Determine the [X, Y] coordinate at the center of the cell enclosing the given text.  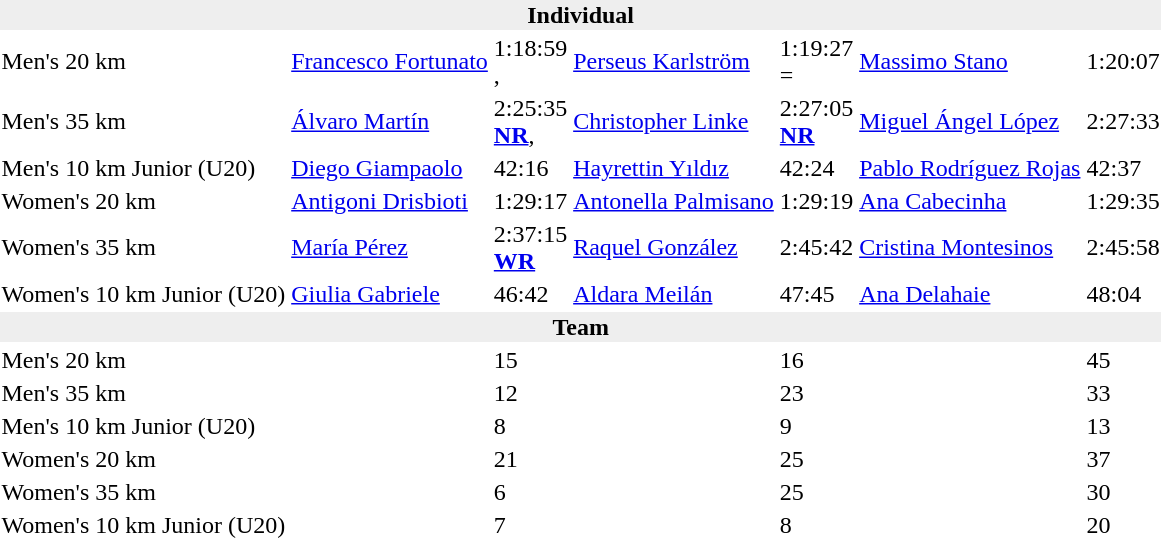
Ana Cabecinha [970, 201]
13 [1123, 426]
16 [816, 360]
21 [530, 459]
33 [1123, 393]
Perseus Karlström [674, 62]
1:19:27 = [816, 62]
Christopher Linke [674, 122]
Team [580, 327]
1:29:17 [530, 201]
6 [530, 492]
46:42 [530, 294]
Aldara Meilán [674, 294]
Ana Delahaie [970, 294]
Diego Giampaolo [390, 168]
Antigoni Drisbioti [390, 201]
8 [530, 426]
1:29:35 [1123, 201]
9 [816, 426]
42:37 [1123, 168]
Francesco Fortunato [390, 62]
Individual [580, 15]
2:25:35 NR, [530, 122]
Massimo Stano [970, 62]
47:45 [816, 294]
37 [1123, 459]
Álvaro Martín [390, 122]
48:04 [1123, 294]
María Pérez [390, 248]
23 [816, 393]
12 [530, 393]
42:16 [530, 168]
45 [1123, 360]
Giulia Gabriele [390, 294]
Cristina Montesinos [970, 248]
1:29:19 [816, 201]
2:45:42 [816, 248]
1:18:59 , [530, 62]
2:27:33 [1123, 122]
42:24 [816, 168]
Miguel Ángel López [970, 122]
1:20:07 [1123, 62]
Pablo Rodríguez Rojas [970, 168]
Raquel González [674, 248]
Women's 10 km Junior (U20) [144, 294]
Antonella Palmisano [674, 201]
Hayrettin Yıldız [674, 168]
15 [530, 360]
30 [1123, 492]
2:27:05 NR [816, 122]
2:45:58 [1123, 248]
2:37:15 WR [530, 248]
